Return the [X, Y] coordinate for the center point of the cell that contains the specified text.  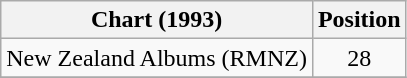
Position [359, 20]
28 [359, 58]
Chart (1993) [157, 20]
New Zealand Albums (RMNZ) [157, 58]
